Determine the [x, y] coordinate at the center of the cell enclosing the given text.  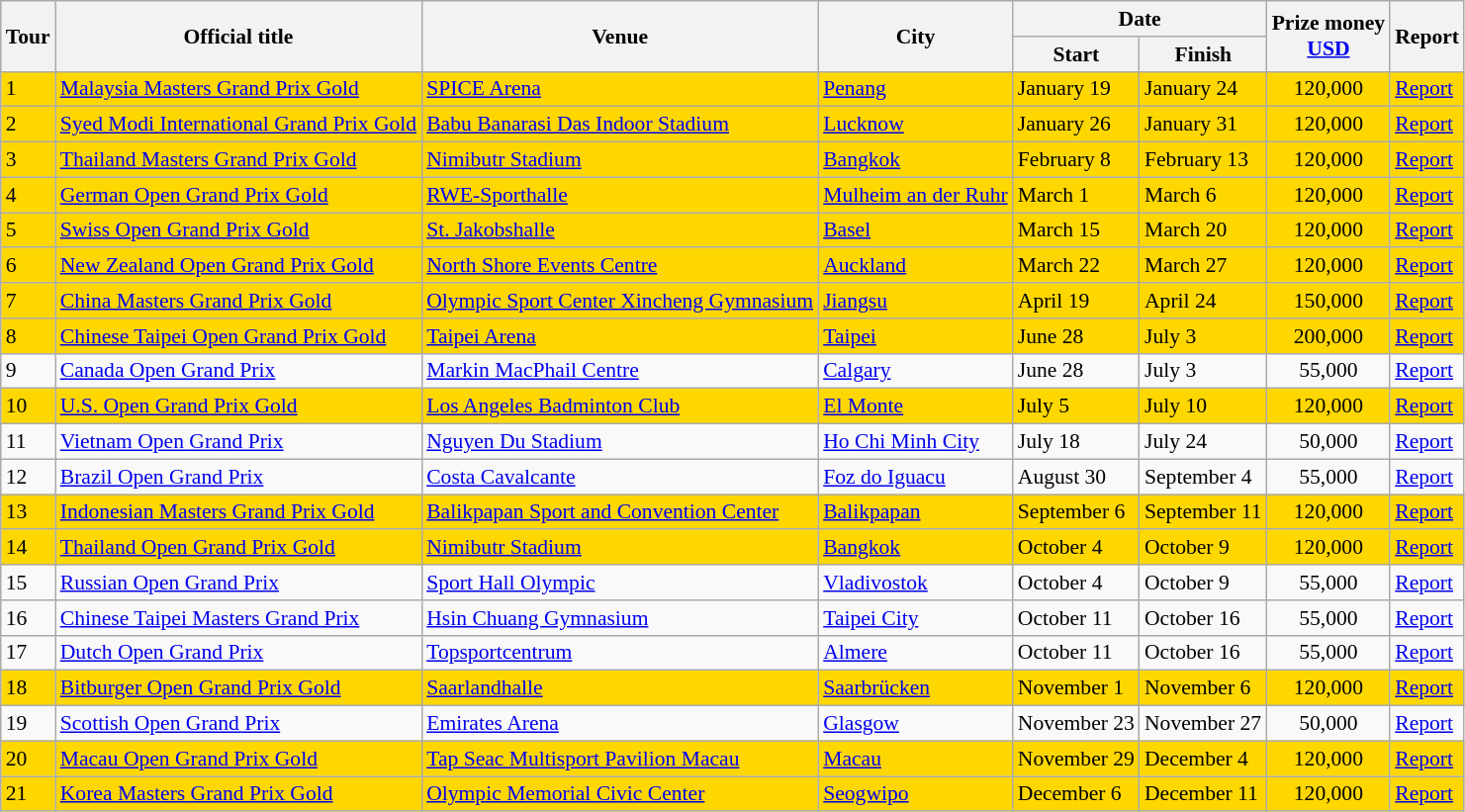
Syed Modi International Grand Prix Gold [238, 125]
13 [28, 512]
Sport Hall Olympic [619, 583]
Olympic Sport Center Xincheng Gymnasium [619, 301]
U.S. Open Grand Prix Gold [238, 406]
RWE-Sporthalle [619, 195]
8 [28, 336]
Babu Banarasi Das Indoor Stadium [619, 125]
Chinese Taipei Open Grand Prix Gold [238, 336]
200,000 [1329, 336]
Penang [916, 89]
March 22 [1076, 266]
Seogwipo [916, 794]
Olympic Memorial Civic Center [619, 794]
March 27 [1203, 266]
St. Jakobshalle [619, 230]
1 [28, 89]
Jiangsu [916, 301]
New Zealand Open Grand Prix Gold [238, 266]
City [916, 36]
July 18 [1076, 442]
Russian Open Grand Prix [238, 583]
February 8 [1076, 160]
July 10 [1203, 406]
6 [28, 266]
7 [28, 301]
15 [28, 583]
November 27 [1203, 724]
3 [28, 160]
January 24 [1203, 89]
SPICE Arena [619, 89]
North Shore Events Centre [619, 266]
Malaysia Masters Grand Prix Gold [238, 89]
December 4 [1203, 759]
Tap Seac Multisport Pavilion Macau [619, 759]
150,000 [1329, 301]
March 20 [1203, 230]
19 [28, 724]
January 31 [1203, 125]
Los Angeles Badminton Club [619, 406]
21 [28, 794]
March 6 [1203, 195]
Finish [1203, 54]
March 15 [1076, 230]
10 [28, 406]
Thailand Masters Grand Prix Gold [238, 160]
Vladivostok [916, 583]
Glasgow [916, 724]
Mulheim an der Ruhr [916, 195]
German Open Grand Prix Gold [238, 195]
February 13 [1203, 160]
December 11 [1203, 794]
Scottish Open Grand Prix [238, 724]
Canada Open Grand Prix [238, 371]
Topsportcentrum [619, 653]
Start [1076, 54]
Nguyen Du Stadium [619, 442]
Calgary [916, 371]
Balikpapan Sport and Convention Center [619, 512]
5 [28, 230]
16 [28, 618]
Auckland [916, 266]
Tour [28, 36]
December 6 [1076, 794]
12 [28, 477]
17 [28, 653]
18 [28, 688]
April 24 [1203, 301]
14 [28, 548]
Thailand Open Grand Prix Gold [238, 548]
Saarlandhalle [619, 688]
Venue [619, 36]
Vietnam Open Grand Prix [238, 442]
Hsin Chuang Gymnasium [619, 618]
Markin MacPhail Centre [619, 371]
11 [28, 442]
Costa Cavalcante [619, 477]
Dutch Open Grand Prix [238, 653]
Chinese Taipei Masters Grand Prix [238, 618]
Swiss Open Grand Prix Gold [238, 230]
August 30 [1076, 477]
Saarbrücken [916, 688]
Official title [238, 36]
January 26 [1076, 125]
Taipei City [916, 618]
Almere [916, 653]
El Monte [916, 406]
20 [28, 759]
Indonesian Masters Grand Prix Gold [238, 512]
September 4 [1203, 477]
4 [28, 195]
Brazil Open Grand Prix [238, 477]
November 1 [1076, 688]
Foz do Iguacu [916, 477]
Prize money USD [1329, 36]
September 11 [1203, 512]
September 6 [1076, 512]
November 23 [1076, 724]
China Masters Grand Prix Gold [238, 301]
Date [1140, 19]
Emirates Arena [619, 724]
November 6 [1203, 688]
Taipei [916, 336]
Ho Chi Minh City [916, 442]
Lucknow [916, 125]
Korea Masters Grand Prix Gold [238, 794]
Macau [916, 759]
2 [28, 125]
Taipei Arena [619, 336]
Bitburger Open Grand Prix Gold [238, 688]
July 24 [1203, 442]
Macau Open Grand Prix Gold [238, 759]
April 19 [1076, 301]
9 [28, 371]
Basel [916, 230]
Balikpapan [916, 512]
March 1 [1076, 195]
January 19 [1076, 89]
November 29 [1076, 759]
July 5 [1076, 406]
